Determine the (x, y) coordinate at the center of the cell enclosing the given text.  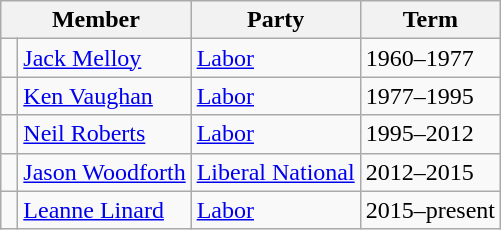
Leanne Linard (104, 210)
2012–2015 (430, 172)
Jason Woodforth (104, 172)
Jack Melloy (104, 58)
1977–1995 (430, 96)
Party (276, 20)
Neil Roberts (104, 134)
Term (430, 20)
Liberal National (276, 172)
Ken Vaughan (104, 96)
2015–present (430, 210)
Member (96, 20)
1995–2012 (430, 134)
1960–1977 (430, 58)
